Locate the cell with the specified text and output its (x, y) center coordinate. 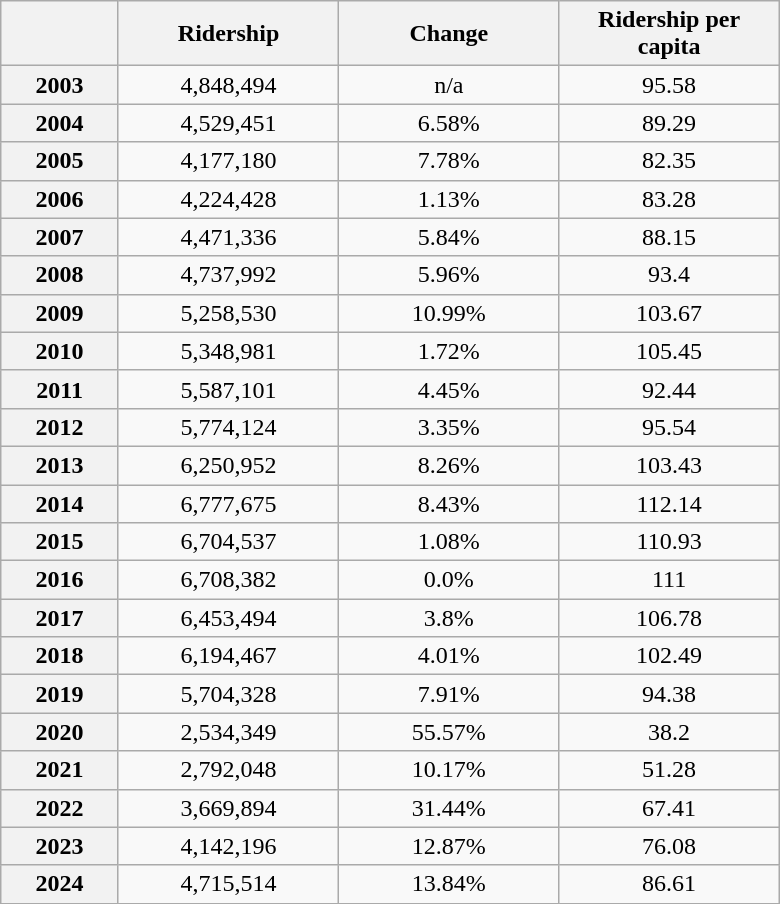
2010 (60, 351)
95.54 (669, 427)
3.8% (449, 618)
92.44 (669, 389)
2020 (60, 732)
103.43 (669, 465)
Ridership (228, 34)
102.49 (669, 656)
2014 (60, 503)
94.38 (669, 694)
105.45 (669, 351)
5,704,328 (228, 694)
95.58 (669, 85)
2016 (60, 580)
7.78% (449, 161)
4.01% (449, 656)
4,142,196 (228, 846)
89.29 (669, 123)
0.0% (449, 580)
2008 (60, 275)
2015 (60, 542)
83.28 (669, 199)
110.93 (669, 542)
103.67 (669, 313)
Ridership per capita (669, 34)
82.35 (669, 161)
5,774,124 (228, 427)
4,529,451 (228, 123)
4,715,514 (228, 884)
10.17% (449, 770)
2006 (60, 199)
4,848,494 (228, 85)
3,669,894 (228, 808)
1.08% (449, 542)
2013 (60, 465)
2,792,048 (228, 770)
5,348,981 (228, 351)
31.44% (449, 808)
1.72% (449, 351)
88.15 (669, 237)
6,777,675 (228, 503)
1.13% (449, 199)
51.28 (669, 770)
13.84% (449, 884)
76.08 (669, 846)
5.84% (449, 237)
4,224,428 (228, 199)
2,534,349 (228, 732)
Change (449, 34)
5,587,101 (228, 389)
5,258,530 (228, 313)
2007 (60, 237)
5.96% (449, 275)
10.99% (449, 313)
4.45% (449, 389)
111 (669, 580)
6,453,494 (228, 618)
6,194,467 (228, 656)
2009 (60, 313)
55.57% (449, 732)
n/a (449, 85)
7.91% (449, 694)
106.78 (669, 618)
4,737,992 (228, 275)
2018 (60, 656)
2022 (60, 808)
93.4 (669, 275)
2021 (60, 770)
8.43% (449, 503)
2004 (60, 123)
6,708,382 (228, 580)
2023 (60, 846)
112.14 (669, 503)
2003 (60, 85)
6.58% (449, 123)
67.41 (669, 808)
2005 (60, 161)
8.26% (449, 465)
3.35% (449, 427)
38.2 (669, 732)
12.87% (449, 846)
6,250,952 (228, 465)
6,704,537 (228, 542)
2011 (60, 389)
2024 (60, 884)
2012 (60, 427)
4,471,336 (228, 237)
2019 (60, 694)
86.61 (669, 884)
2017 (60, 618)
4,177,180 (228, 161)
